For the text-containing cell, return its midpoint in [X, Y] coordinate format. 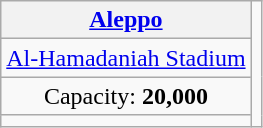
Al-Hamadaniah Stadium [126, 58]
Capacity: 20,000 [126, 96]
Aleppo [126, 20]
